Extract the [X, Y] coordinate from the center of the cell holding the provided text.  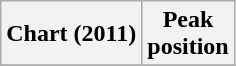
Peakposition [188, 34]
Chart (2011) [72, 34]
